Find where the given text appears and provide that cell's center as (x, y) coordinate. 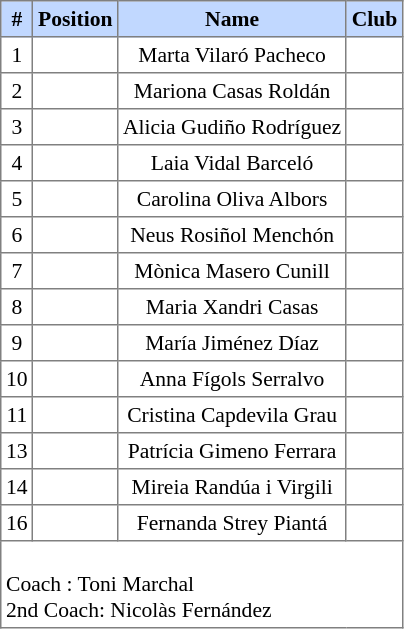
1 (17, 55)
# (17, 19)
Maria Xandri Casas (232, 307)
3 (17, 127)
4 (17, 163)
13 (17, 451)
Carolina Oliva Albors (232, 199)
Mireia Randúa i Virgili (232, 487)
Neus Rosiñol Menchón (232, 235)
6 (17, 235)
Coach : Toni Marchal2nd Coach: Nicolàs Fernández (202, 584)
9 (17, 343)
Patrícia Gimeno Ferrara (232, 451)
5 (17, 199)
Name (232, 19)
Mònica Masero Cunill (232, 271)
16 (17, 523)
Position (76, 19)
14 (17, 487)
8 (17, 307)
Alicia Gudiño Rodríguez (232, 127)
11 (17, 415)
Marta Vilaró Pacheco (232, 55)
7 (17, 271)
2 (17, 91)
Fernanda Strey Piantá (232, 523)
Club (374, 19)
Mariona Casas Roldán (232, 91)
María Jiménez Díaz (232, 343)
Cristina Capdevila Grau (232, 415)
Laia Vidal Barceló (232, 163)
10 (17, 379)
Anna Fígols Serralvo (232, 379)
